Pinpoint the cell where the given text exists, returning its (X, Y) midpoint coordinate. 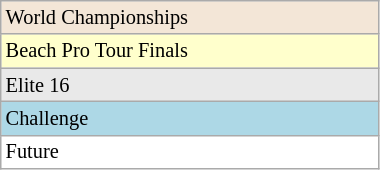
World Championships (190, 17)
Beach Pro Tour Finals (190, 51)
Elite 16 (190, 85)
Challenge (190, 118)
Future (190, 152)
